For the text-containing cell, return its midpoint in [x, y] coordinate format. 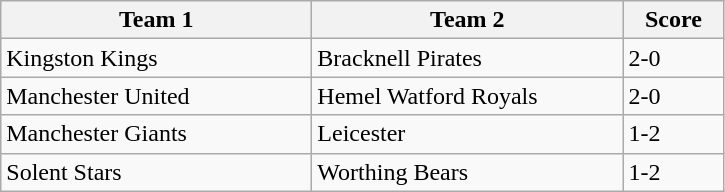
Manchester Giants [156, 134]
Bracknell Pirates [468, 58]
Hemel Watford Royals [468, 96]
Kingston Kings [156, 58]
Score [674, 20]
Team 2 [468, 20]
Solent Stars [156, 172]
Team 1 [156, 20]
Manchester United [156, 96]
Leicester [468, 134]
Worthing Bears [468, 172]
